Return the (x, y) coordinate for the center point of the cell that contains the specified text.  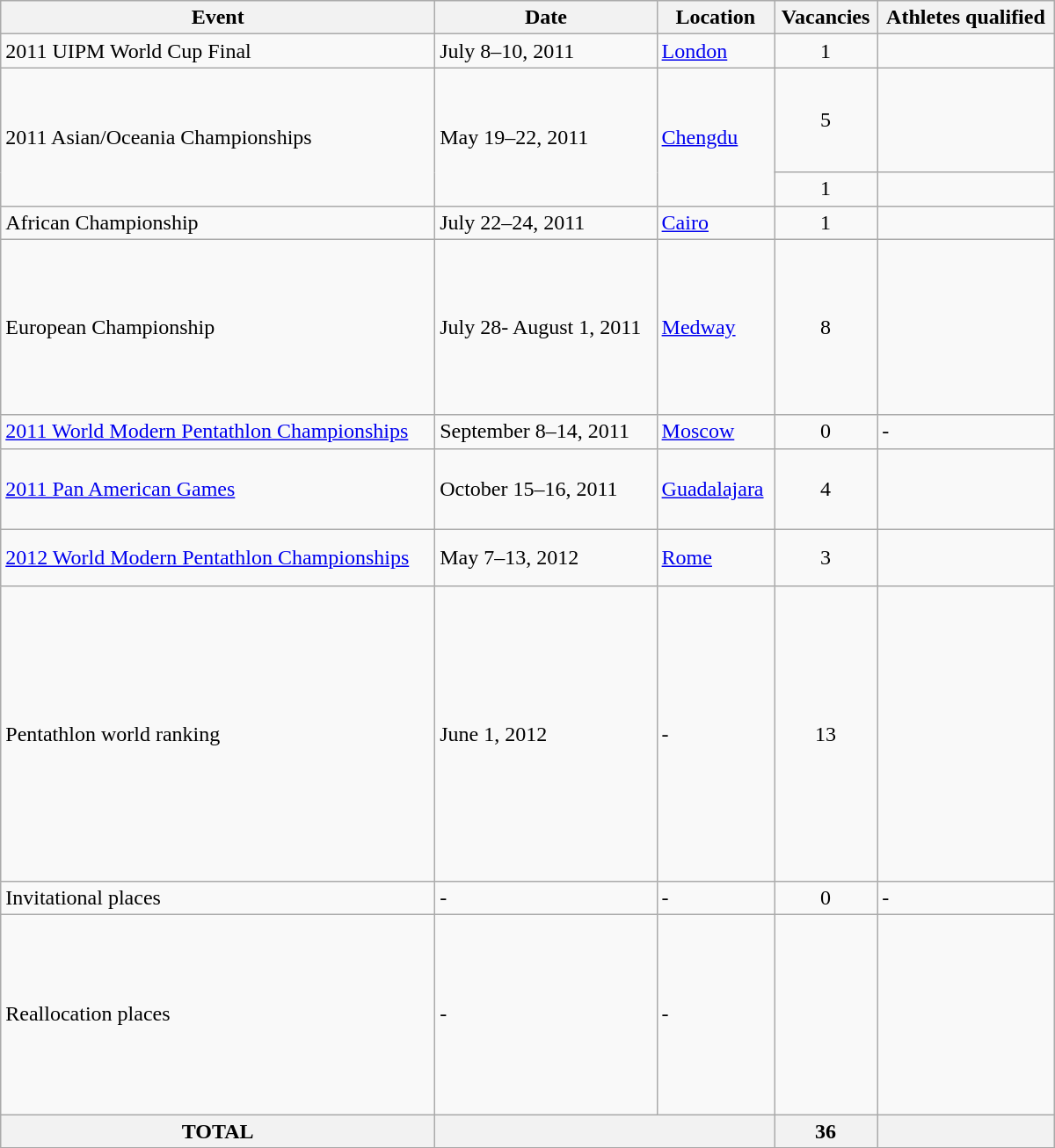
July 22–24, 2011 (546, 222)
September 8–14, 2011 (546, 432)
13 (825, 733)
European Championship (218, 327)
Athletes qualified (966, 18)
Moscow (716, 432)
Pentathlon world ranking (218, 733)
Guadalajara (716, 489)
October 15–16, 2011 (546, 489)
Cairo (716, 222)
July 28- August 1, 2011 (546, 327)
Date (546, 18)
Rome (716, 557)
July 8–10, 2011 (546, 51)
2011 UIPM World Cup Final (218, 51)
London (716, 51)
2011 Asian/Oceania Championships (218, 137)
5 (825, 120)
African Championship (218, 222)
Event (218, 18)
4 (825, 489)
Vacancies (825, 18)
36 (825, 1131)
TOTAL (218, 1131)
3 (825, 557)
May 7–13, 2012 (546, 557)
2011 Pan American Games (218, 489)
Chengdu (716, 137)
2011 World Modern Pentathlon Championships (218, 432)
June 1, 2012 (546, 733)
Medway (716, 327)
Invitational places (218, 897)
Location (716, 18)
8 (825, 327)
2012 World Modern Pentathlon Championships (218, 557)
Reallocation places (218, 1014)
May 19–22, 2011 (546, 137)
